Extract the [x, y] coordinate from the center of the cell holding the provided text.  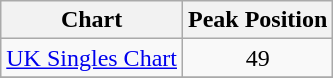
49 [257, 58]
Peak Position [257, 20]
Chart [92, 20]
UK Singles Chart [92, 58]
